Return the (x, y) coordinate for the center point of the cell that contains the specified text.  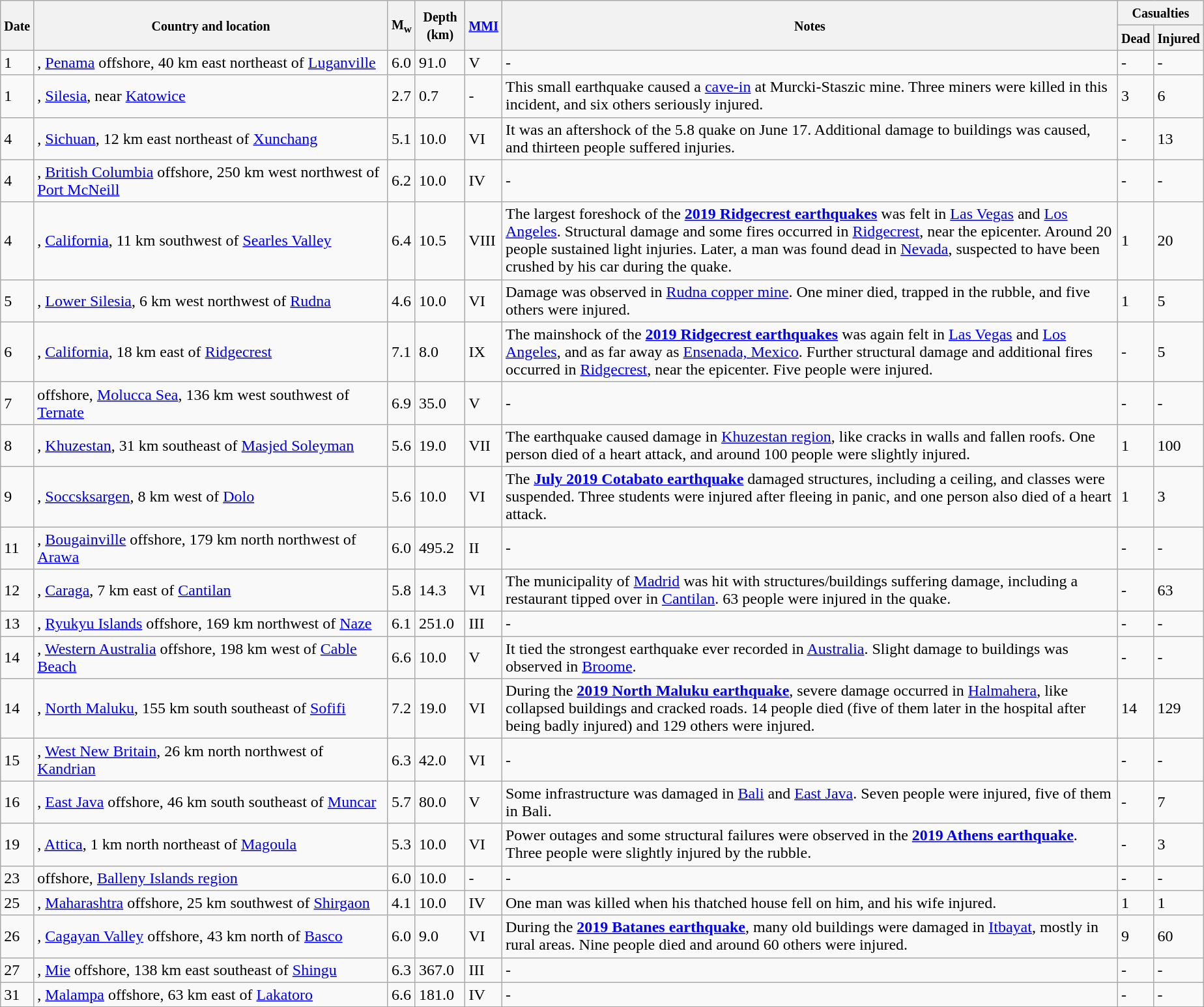
Dead (1136, 38)
Casualties (1160, 13)
91.0 (440, 63)
, Cagayan Valley offshore, 43 km north of Basco (211, 937)
181.0 (440, 995)
, British Columbia offshore, 250 km west northwest of Port McNeill (211, 181)
Date (17, 25)
4.6 (401, 301)
15 (17, 759)
, West New Britain, 26 km north northwest of Kandrian (211, 759)
, Malampa offshore, 63 km east of Lakatoro (211, 995)
31 (17, 995)
, Ryukyu Islands offshore, 169 km northwest of Naze (211, 624)
Notes (809, 25)
, Penama offshore, 40 km east northeast of Luganville (211, 63)
offshore, Balleny Islands region (211, 878)
Country and location (211, 25)
8 (17, 446)
One man was killed when his thatched house fell on him, and his wife injured. (809, 903)
26 (17, 937)
, California, 11 km southwest of Searles Valley (211, 241)
14.3 (440, 590)
60 (1179, 937)
5.1 (401, 138)
8.0 (440, 352)
, East Java offshore, 46 km south southeast of Muncar (211, 802)
VIII (483, 241)
, California, 18 km east of Ridgecrest (211, 352)
251.0 (440, 624)
23 (17, 878)
6.2 (401, 181)
2.7 (401, 96)
6.4 (401, 241)
It tied the strongest earthquake ever recorded in Australia. Slight damage to buildings was observed in Broome. (809, 658)
, Silesia, near Katowice (211, 96)
25 (17, 903)
It was an aftershock of the 5.8 quake on June 17. Additional damage to buildings was caused, and thirteen people suffered injuries. (809, 138)
, Sichuan, 12 km east northeast of Xunchang (211, 138)
IX (483, 352)
, Caraga, 7 km east of Cantilan (211, 590)
Damage was observed in Rudna copper mine. One miner died, trapped in the rubble, and five others were injured. (809, 301)
, Soccsksargen, 8 km west of Dolo (211, 496)
, Mie offshore, 138 km east southeast of Shingu (211, 970)
42.0 (440, 759)
5.8 (401, 590)
0.7 (440, 96)
12 (17, 590)
7.2 (401, 709)
27 (17, 970)
MMI (483, 25)
35.0 (440, 403)
Power outages and some structural failures were observed in the 2019 Athens earthquake. Three people were slightly injured by the rubble. (809, 844)
7.1 (401, 352)
Injured (1179, 38)
129 (1179, 709)
63 (1179, 590)
, Western Australia offshore, 198 km west of Cable Beach (211, 658)
, Lower Silesia, 6 km west northwest of Rudna (211, 301)
II (483, 547)
9.0 (440, 937)
6.1 (401, 624)
10.5 (440, 241)
367.0 (440, 970)
19 (17, 844)
, Maharashtra offshore, 25 km southwest of Shirgaon (211, 903)
, Attica, 1 km north northeast of Magoula (211, 844)
5.3 (401, 844)
Mw (401, 25)
Some infrastructure was damaged in Bali and East Java. Seven people were injured, five of them in Bali. (809, 802)
11 (17, 547)
offshore, Molucca Sea, 136 km west southwest of Ternate (211, 403)
VII (483, 446)
, Khuzestan, 31 km southeast of Masjed Soleyman (211, 446)
Depth (km) (440, 25)
6.9 (401, 403)
80.0 (440, 802)
495.2 (440, 547)
20 (1179, 241)
This small earthquake caused a cave-in at Murcki-Staszic mine. Three miners were killed in this incident, and six others seriously injured. (809, 96)
, Bougainville offshore, 179 km north northwest of Arawa (211, 547)
5.7 (401, 802)
4.1 (401, 903)
16 (17, 802)
100 (1179, 446)
, North Maluku, 155 km south southeast of Sofifi (211, 709)
